For the text-containing cell, return its midpoint in (X, Y) coordinate format. 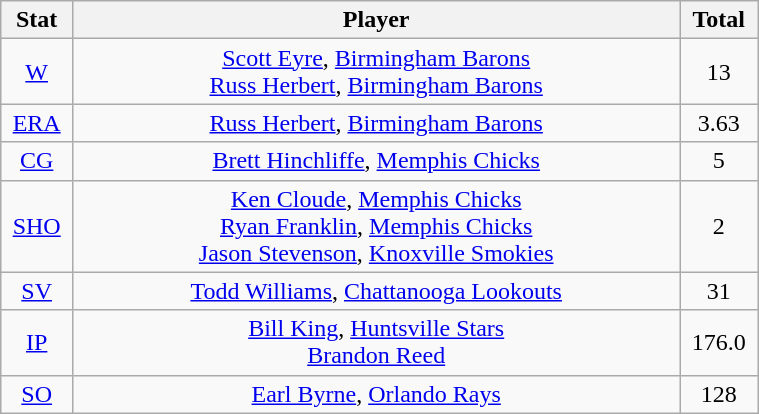
176.0 (719, 342)
IP (37, 342)
ERA (37, 123)
CG (37, 161)
2 (719, 226)
Bill King, Huntsville Stars Brandon Reed (376, 342)
Todd Williams, Chattanooga Lookouts (376, 291)
Earl Byrne, Orlando Rays (376, 394)
Total (719, 20)
SHO (37, 226)
31 (719, 291)
Brett Hinchliffe, Memphis Chicks (376, 161)
3.63 (719, 123)
128 (719, 394)
Ken Cloude, Memphis Chicks Ryan Franklin, Memphis Chicks Jason Stevenson, Knoxville Smokies (376, 226)
SV (37, 291)
SO (37, 394)
13 (719, 72)
Stat (37, 20)
Scott Eyre, Birmingham Barons Russ Herbert, Birmingham Barons (376, 72)
Russ Herbert, Birmingham Barons (376, 123)
W (37, 72)
Player (376, 20)
5 (719, 161)
